From the cell containing the given text, extract its center point as [x, y] coordinate. 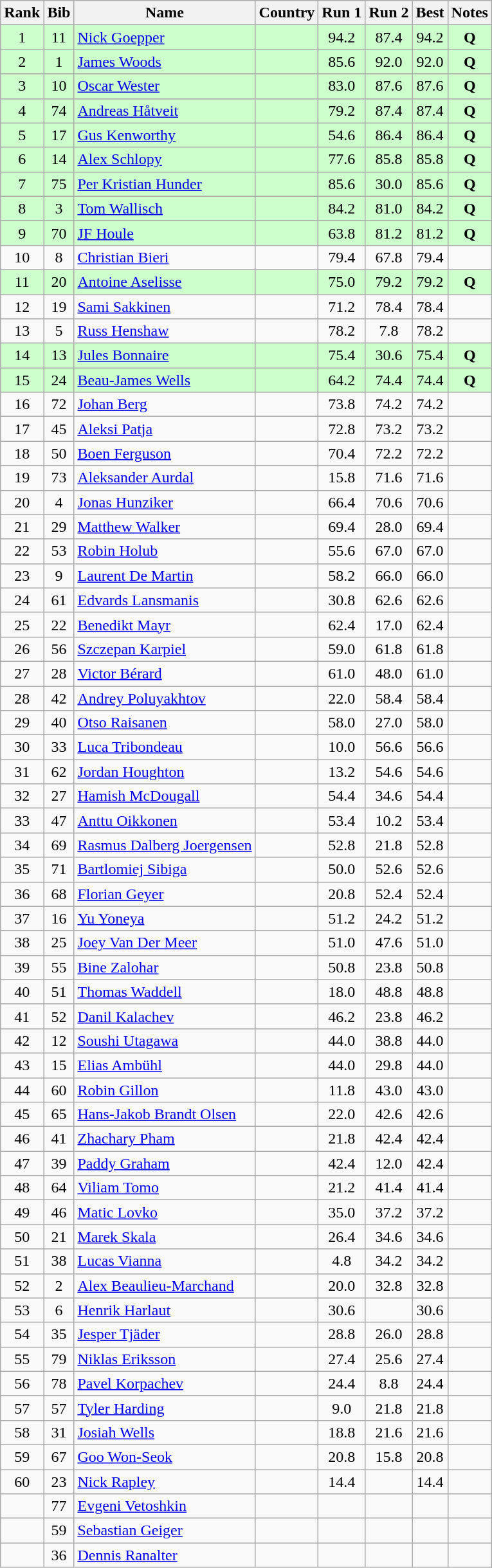
28.0 [388, 527]
71 [59, 870]
Jonas Hunziker [165, 502]
67 [59, 1457]
25.6 [388, 1359]
32 [22, 796]
Jules Bonnaire [165, 356]
64 [59, 1188]
Lucas Vianna [165, 1261]
Name [165, 13]
66.4 [342, 502]
77 [59, 1506]
65 [59, 1115]
29.8 [388, 1065]
Victor Bérard [165, 673]
Jordan Houghton [165, 772]
Russ Henshaw [165, 331]
Yu Yoneya [165, 918]
Oscar Wester [165, 86]
Elias Ambühl [165, 1065]
73.8 [342, 405]
Szczepan Karpiel [165, 649]
Alex Beaulieu-Marchand [165, 1286]
Rank [22, 13]
Boen Ferguson [165, 453]
26.0 [388, 1335]
83.0 [342, 86]
67.8 [388, 257]
Joey Van Der Meer [165, 943]
27.0 [388, 723]
Andrey Poluyakhtov [165, 698]
Josiah Wells [165, 1432]
17.0 [388, 624]
Best [430, 13]
54 [22, 1335]
55.6 [342, 551]
8.8 [388, 1383]
18.0 [342, 992]
72.8 [342, 429]
Luca Tribondeau [165, 747]
18.8 [342, 1432]
74 [59, 111]
Hans-Jakob Brandt Olsen [165, 1115]
James Woods [165, 62]
62 [59, 772]
Goo Won-Seok [165, 1457]
68 [59, 894]
58.2 [342, 576]
Aleksander Aurdal [165, 478]
Aleksi Patja [165, 429]
Zhachary Pham [165, 1139]
Beau-James Wells [165, 380]
61 [59, 600]
21.2 [342, 1188]
70.4 [342, 453]
64.2 [342, 380]
Rasmus Dalberg Joergensen [165, 845]
Otso Raisanen [165, 723]
9.0 [342, 1408]
Benedikt Mayr [165, 624]
Country [287, 13]
59.0 [342, 649]
Notes [469, 13]
Florian Geyer [165, 894]
Anttu Oikkonen [165, 821]
Dennis Ranalter [165, 1555]
35.0 [342, 1212]
75 [59, 184]
48.0 [388, 673]
Bine Zalohar [165, 967]
Thomas Waddell [165, 992]
Bartlomiej Sibiga [165, 870]
12.0 [388, 1163]
Jesper Tjäder [165, 1335]
20.0 [342, 1286]
10.2 [388, 821]
Gus Kenworthy [165, 135]
7 [22, 184]
37 [22, 918]
48 [22, 1188]
11.8 [342, 1090]
26 [22, 649]
Viliam Tomo [165, 1188]
Edvards Lansmanis [165, 600]
7.8 [388, 331]
Matthew Walker [165, 527]
Laurent De Martin [165, 576]
26.4 [342, 1237]
24.2 [388, 918]
43 [22, 1065]
Danil Kalachev [165, 1016]
JF Houle [165, 233]
Evgeni Vetoshkin [165, 1506]
73 [59, 478]
58 [22, 1432]
77.6 [342, 160]
49 [22, 1212]
Robin Holub [165, 551]
Sebastian Geiger [165, 1531]
Niklas Eriksson [165, 1359]
44 [22, 1090]
38.8 [388, 1041]
47.6 [388, 943]
Run 1 [342, 13]
34 [22, 845]
30.8 [342, 600]
Andreas Håtveit [165, 111]
Run 2 [388, 13]
70 [59, 233]
Per Kristian Hunder [165, 184]
Alex Schlopy [165, 160]
Hamish McDougall [165, 796]
30 [22, 747]
Johan Berg [165, 405]
Soushi Utagawa [165, 1041]
Bib [59, 13]
50.0 [342, 870]
Pavel Korpachev [165, 1383]
Nick Goepper [165, 37]
Paddy Graham [165, 1163]
Tyler Harding [165, 1408]
63.8 [342, 233]
Tom Wallisch [165, 208]
75.0 [342, 282]
4.8 [342, 1261]
Robin Gillon [165, 1090]
10.0 [342, 747]
Matic Lovko [165, 1212]
Nick Rapley [165, 1481]
Marek Skala [165, 1237]
81.0 [388, 208]
72 [59, 405]
13.2 [342, 772]
79 [59, 1359]
Christian Bieri [165, 257]
78 [59, 1383]
30.0 [388, 184]
Henrik Harlaut [165, 1310]
Antoine Aselisse [165, 282]
18 [22, 453]
Sami Sakkinen [165, 307]
71.2 [342, 307]
69 [59, 845]
